Return the (X, Y) coordinate for the center point of the cell that contains the specified text.  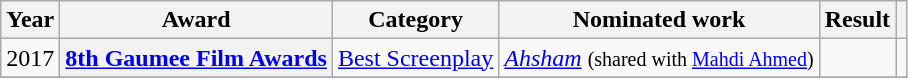
8th Gaumee Film Awards (196, 58)
Result (857, 20)
Category (415, 20)
Nominated work (659, 20)
Ahsham (shared with Mahdi Ahmed) (659, 58)
Award (196, 20)
Year (30, 20)
Best Screenplay (415, 58)
2017 (30, 58)
